Capture the cell that displays the provided text and extract its [X, Y] central coordinate. 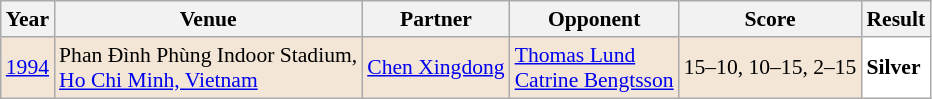
Chen Xingdong [436, 68]
Year [28, 19]
15–10, 10–15, 2–15 [770, 68]
Opponent [594, 19]
Venue [208, 19]
Partner [436, 19]
Result [896, 19]
Phan Đình Phùng Indoor Stadium,Ho Chi Minh, Vietnam [208, 68]
Score [770, 19]
Silver [896, 68]
1994 [28, 68]
Thomas Lund Catrine Bengtsson [594, 68]
